Capture the cell that displays the provided text and extract its (x, y) central coordinate. 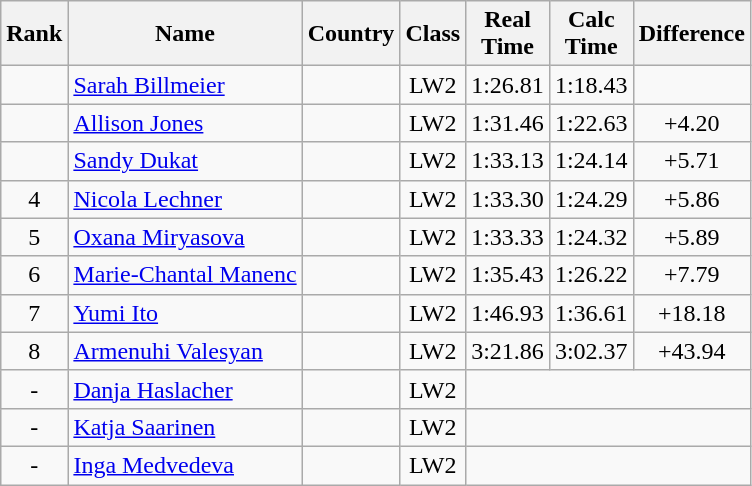
1:33.30 (508, 199)
1:35.43 (508, 275)
CalcTime (591, 34)
Yumi Ito (185, 313)
3:21.86 (508, 351)
+4.20 (692, 123)
1:24.29 (591, 199)
Nicola Lechner (185, 199)
Difference (692, 34)
Country (351, 34)
+43.94 (692, 351)
Sandy Dukat (185, 161)
Danja Haslacher (185, 389)
1:24.32 (591, 237)
Katja Saarinen (185, 427)
Oxana Miryasova (185, 237)
Name (185, 34)
8 (34, 351)
1:31.46 (508, 123)
1:33.13 (508, 161)
+5.89 (692, 237)
Marie-Chantal Manenc (185, 275)
1:33.33 (508, 237)
7 (34, 313)
Class (433, 34)
Allison Jones (185, 123)
5 (34, 237)
1:26.22 (591, 275)
RealTime (508, 34)
+7.79 (692, 275)
1:18.43 (591, 85)
1:46.93 (508, 313)
+18.18 (692, 313)
Inga Medvedeva (185, 465)
3:02.37 (591, 351)
Rank (34, 34)
1:26.81 (508, 85)
6 (34, 275)
Sarah Billmeier (185, 85)
+5.86 (692, 199)
1:36.61 (591, 313)
4 (34, 199)
+5.71 (692, 161)
1:24.14 (591, 161)
1:22.63 (591, 123)
Armenuhi Valesyan (185, 351)
